Extract the (X, Y) coordinate from the center of the cell holding the provided text.  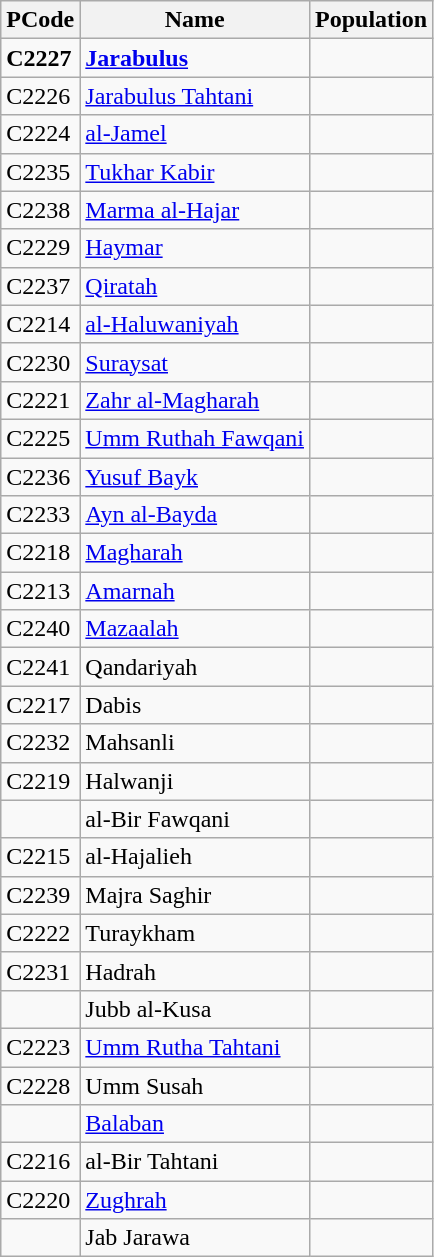
C2218 (40, 553)
PCode (40, 20)
C2228 (40, 1085)
C2231 (40, 971)
Population (372, 20)
C2229 (40, 248)
C2219 (40, 781)
C2230 (40, 362)
al-Hajalieh (195, 857)
Amarnah (195, 591)
C2214 (40, 324)
C2239 (40, 895)
Mahsanli (195, 743)
Magharah (195, 553)
C2221 (40, 400)
C2227 (40, 58)
Jarabulus Tahtani (195, 96)
Mazaalah (195, 629)
Tukhar Kabir (195, 172)
al-Jamel (195, 134)
C2224 (40, 134)
Haymar (195, 248)
al-Bir Tahtani (195, 1162)
C2238 (40, 210)
Jarabulus (195, 58)
Umm Rutha Tahtani (195, 1047)
C2223 (40, 1047)
Turaykham (195, 933)
Zughrah (195, 1200)
C2237 (40, 286)
Qiratah (195, 286)
Jab Jarawa (195, 1238)
Umm Ruthah Fawqani (195, 438)
Name (195, 20)
C2235 (40, 172)
Balaban (195, 1124)
Hadrah (195, 971)
C2240 (40, 629)
C2217 (40, 705)
C2225 (40, 438)
C2215 (40, 857)
C2216 (40, 1162)
Halwanji (195, 781)
al-Haluwaniyah (195, 324)
C2220 (40, 1200)
Dabis (195, 705)
C2236 (40, 477)
Suraysat (195, 362)
Qandariyah (195, 667)
Yusuf Bayk (195, 477)
C2222 (40, 933)
C2241 (40, 667)
Jubb al-Kusa (195, 1009)
Umm Susah (195, 1085)
C2232 (40, 743)
C2233 (40, 515)
Ayn al-Bayda (195, 515)
C2213 (40, 591)
C2226 (40, 96)
Zahr al-Magharah (195, 400)
al-Bir Fawqani (195, 819)
Majra Saghir (195, 895)
Marma al-Hajar (195, 210)
